For the text-containing cell, return its midpoint in (x, y) coordinate format. 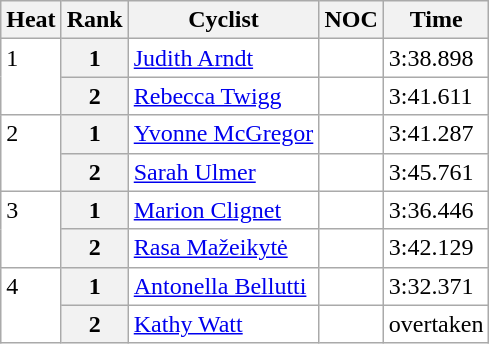
4 (31, 305)
Rank (94, 20)
3:41.611 (436, 96)
3 (31, 229)
3:42.129 (436, 248)
Rebecca Twigg (224, 96)
Kathy Watt (224, 324)
Time (436, 20)
Sarah Ulmer (224, 172)
3:32.371 (436, 286)
Yvonne McGregor (224, 134)
overtaken (436, 324)
3:36.446 (436, 210)
Cyclist (224, 20)
NOC (351, 20)
Rasa Mažeikytė (224, 248)
Heat (31, 20)
Judith Arndt (224, 58)
3:45.761 (436, 172)
Marion Clignet (224, 210)
3:38.898 (436, 58)
3:41.287 (436, 134)
Antonella Bellutti (224, 286)
